Output the [X, Y] coordinate of the center of the cell containing the given text.  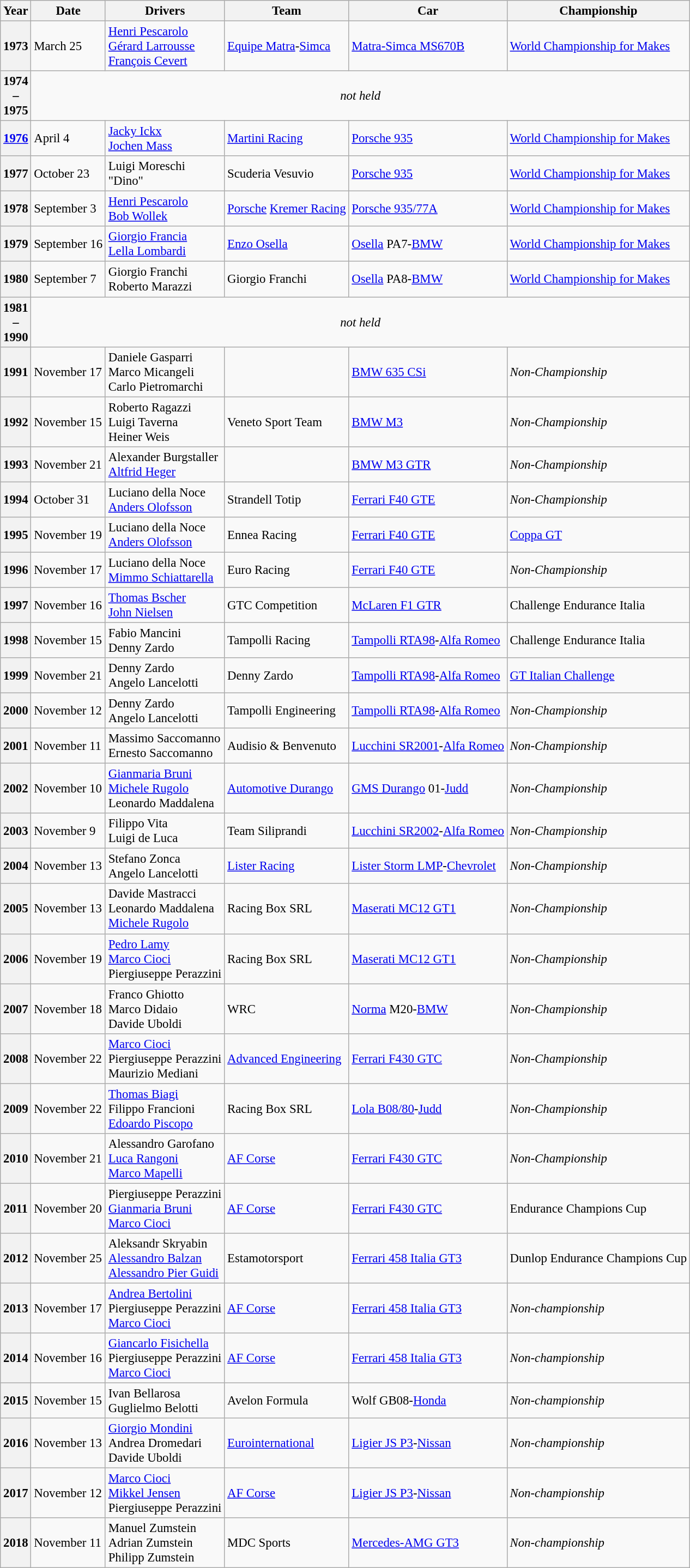
Mercedes-AMG GT3 [428, 1543]
Tampolli Racing [287, 640]
2001 [16, 746]
2010 [16, 1159]
Matra-Simca MS670B [428, 46]
October 23 [68, 173]
Osella PA7-BMW [428, 244]
1997 [16, 605]
2014 [16, 1358]
Giorgio Francia Lella Lombardi [165, 244]
Marco Cioci Piergiuseppe Perazzini Maurizio Mediani [165, 1058]
1993 [16, 464]
Avelon Formula [287, 1401]
1974–1975 [16, 96]
Giancarlo Fisichella Piergiuseppe Perazzini Marco Cioci [165, 1358]
Giorgio Mondini Andrea Dromedari Davide Uboldi [165, 1443]
Aleksandr Skryabin Alessandro Balzan Alessandro Pier Guidi [165, 1258]
Drivers [165, 11]
2016 [16, 1443]
Alessandro Garofano Luca Rangoni Marco Mapelli [165, 1159]
2000 [16, 711]
Porsche 935/77A [428, 209]
Automotive Durango [287, 789]
Filippo Vita Luigi de Luca [165, 831]
March 25 [68, 46]
Luigi Moreschi "Dino" [165, 173]
2006 [16, 959]
2017 [16, 1493]
2011 [16, 1208]
1976 [16, 138]
2007 [16, 1009]
2008 [16, 1058]
1992 [16, 422]
1998 [16, 640]
Luciano della Noce Mimmo Schiattarella [165, 570]
Lister Storm LMP-Chevrolet [428, 867]
Championship [598, 11]
Lucchini SR2001-Alfa Romeo [428, 746]
1981–1990 [16, 322]
Marco Cioci Mikkel Jensen Piergiuseppe Perazzini [165, 1493]
Estamotorsport [287, 1258]
1994 [16, 499]
Wolf GB08-Honda [428, 1401]
Lucchini SR2002-Alfa Romeo [428, 831]
MDC Sports [287, 1543]
1980 [16, 279]
Team [287, 11]
Piergiuseppe Perazzini Gianmaria Bruni Marco Cioci [165, 1208]
Year [16, 11]
Equipe Matra-Simca [287, 46]
Martini Racing [287, 138]
September 16 [68, 244]
November 18 [68, 1009]
1973 [16, 46]
2009 [16, 1109]
Massimo Saccomanno Ernesto Saccomanno [165, 746]
1977 [16, 173]
Giorgio Franchi [287, 279]
Team Siliprandi [287, 831]
Franco Ghiotto Marco Didaio Davide Uboldi [165, 1009]
2015 [16, 1401]
April 4 [68, 138]
Manuel Zumstein Adrian Zumstein Philipp Zumstein [165, 1543]
2012 [16, 1258]
GTC Competition [287, 605]
2003 [16, 831]
2005 [16, 909]
BMW M3 GTR [428, 464]
Scuderia Vesuvio [287, 173]
Daniele Gasparri Marco Micangeli Carlo Pietromarchi [165, 372]
Norma M20-BMW [428, 1009]
Denny Zardo [287, 676]
Lola B08/80-Judd [428, 1109]
November 10 [68, 789]
September 7 [68, 279]
1978 [16, 209]
1991 [16, 372]
McLaren F1 GTR [428, 605]
Gianmaria Bruni Michele Rugolo Leonardo Maddalena [165, 789]
Ennea Racing [287, 535]
Pedro Lamy Marco Cioci Piergiuseppe Perazzini [165, 959]
Advanced Engineering [287, 1058]
Giorgio Franchi Roberto Marazzi [165, 279]
Dunlop Endurance Champions Cup [598, 1258]
BMW 635 CSi [428, 372]
2004 [16, 867]
Lister Racing [287, 867]
Davide Mastracci Leonardo Maddalena Michele Rugolo [165, 909]
1999 [16, 676]
November 25 [68, 1258]
2013 [16, 1308]
Jacky Ickx Jochen Mass [165, 138]
Roberto Ragazzi Luigi Taverna Heiner Weis [165, 422]
Fabio Mancini Denny Zardo [165, 640]
Ivan Bellarosa Guglielmo Belotti [165, 1401]
November 20 [68, 1208]
GMS Durango 01-Judd [428, 789]
October 31 [68, 499]
Veneto Sport Team [287, 422]
Andrea Bertolini Piergiuseppe Perazzini Marco Cioci [165, 1308]
Endurance Champions Cup [598, 1208]
Car [428, 11]
WRC [287, 1009]
Strandell Totip [287, 499]
1979 [16, 244]
November 9 [68, 831]
Enzo Osella [287, 244]
2002 [16, 789]
Date [68, 11]
Henri Pescarolo Gérard Larrousse François Cevert [165, 46]
1995 [16, 535]
Henri Pescarolo Bob Wollek [165, 209]
September 3 [68, 209]
Eurointernational [287, 1443]
Alexander Burgstaller Altfrid Heger [165, 464]
Stefano Zonca Angelo Lancelotti [165, 867]
Porsche Kremer Racing [287, 209]
Thomas Biagi Filippo Francioni Edoardo Piscopo [165, 1109]
Euro Racing [287, 570]
BMW M3 [428, 422]
1996 [16, 570]
GT Italian Challenge [598, 676]
Audisio & Benvenuto [287, 746]
Tampolli Engineering [287, 711]
Thomas Bscher John Nielsen [165, 605]
2018 [16, 1543]
Osella PA8-BMW [428, 279]
Coppa GT [598, 535]
